Return (X, Y) of the center of cell containing provided text 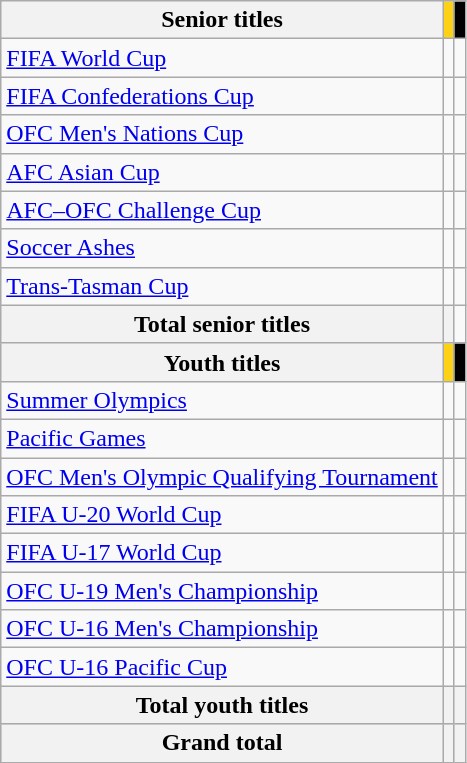
OFC U-16 Pacific Cup (222, 667)
FIFA U-20 World Cup (222, 515)
FIFA U-17 World Cup (222, 553)
Senior titles (222, 20)
OFC U-16 Men's Championship (222, 629)
Grand total (222, 743)
AFC–OFC Challenge Cup (222, 210)
Trans-Tasman Cup (222, 286)
Youth titles (222, 362)
Total youth titles (222, 705)
OFC Men's Olympic Qualifying Tournament (222, 477)
OFC U-19 Men's Championship (222, 591)
Summer Olympics (222, 400)
OFC Men's Nations Cup (222, 134)
Pacific Games (222, 438)
FIFA World Cup (222, 58)
Soccer Ashes (222, 248)
AFC Asian Cup (222, 172)
Total senior titles (222, 324)
FIFA Confederations Cup (222, 96)
